Detect which cell encompasses the target text, then output its [x, y] center coordinate. 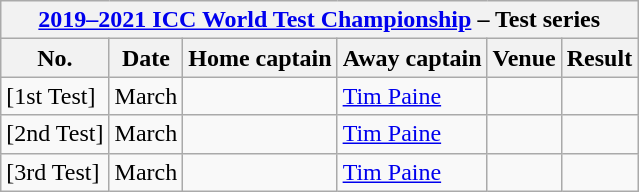
No. [55, 58]
[1st Test] [55, 96]
Away captain [412, 58]
Home captain [260, 58]
Result [599, 58]
[3rd Test] [55, 172]
[2nd Test] [55, 134]
Date [146, 58]
2019–2021 ICC World Test Championship – Test series [320, 20]
Venue [524, 58]
